Return [X, Y] of the center of cell containing provided text 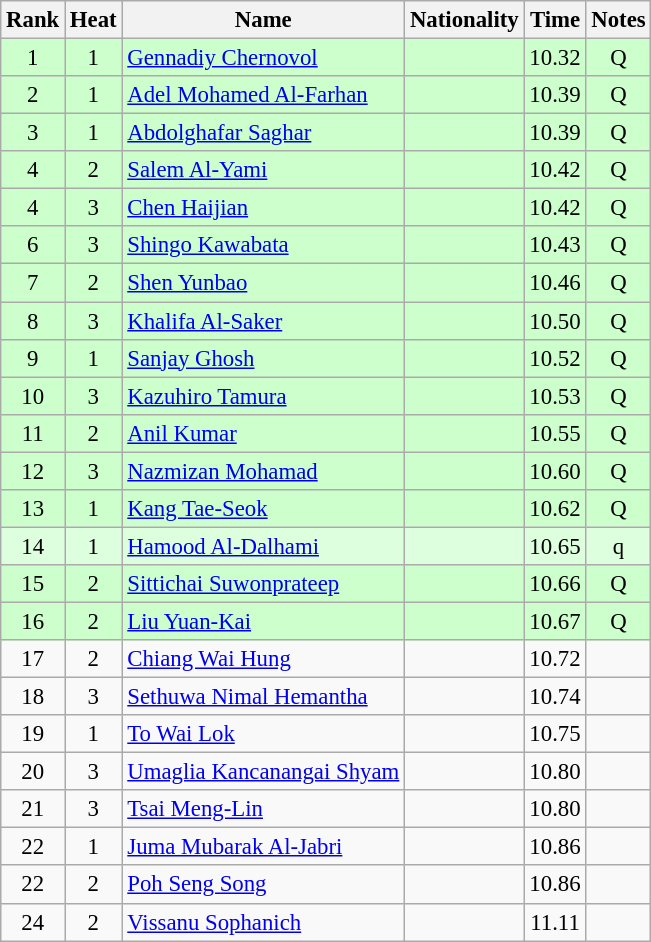
12 [33, 471]
Name [264, 20]
Shen Yunbao [264, 283]
10.50 [555, 321]
6 [33, 245]
10.74 [555, 697]
Poh Seng Song [264, 885]
10.65 [555, 546]
13 [33, 509]
10.32 [555, 58]
Liu Yuan-Kai [264, 621]
Kazuhiro Tamura [264, 396]
20 [33, 772]
19 [33, 734]
10.67 [555, 621]
10.75 [555, 734]
15 [33, 584]
Tsai Meng-Lin [264, 809]
21 [33, 809]
q [618, 546]
10.53 [555, 396]
Anil Kumar [264, 433]
11.11 [555, 922]
Heat [94, 20]
10.55 [555, 433]
Chen Haijian [264, 208]
Rank [33, 20]
Hamood Al-Dalhami [264, 546]
Umaglia Kancanangai Shyam [264, 772]
To Wai Lok [264, 734]
10.46 [555, 283]
Vissanu Sophanich [264, 922]
10.62 [555, 509]
Adel Mohamed Al-Farhan [264, 95]
Sittichai Suwonprateep [264, 584]
Chiang Wai Hung [264, 659]
10.43 [555, 245]
Abdolghafar Saghar [264, 133]
Salem Al-Yami [264, 170]
Time [555, 20]
Juma Mubarak Al-Jabri [264, 847]
Gennadiy Chernovol [264, 58]
11 [33, 433]
Nationality [464, 20]
18 [33, 697]
Kang Tae-Seok [264, 509]
10.66 [555, 584]
10.52 [555, 358]
7 [33, 283]
Khalifa Al-Saker [264, 321]
8 [33, 321]
14 [33, 546]
Sethuwa Nimal Hemantha [264, 697]
16 [33, 621]
10.60 [555, 471]
24 [33, 922]
10.72 [555, 659]
Notes [618, 20]
9 [33, 358]
Nazmizan Mohamad [264, 471]
Sanjay Ghosh [264, 358]
Shingo Kawabata [264, 245]
10 [33, 396]
17 [33, 659]
